Provide the [X, Y] coordinate of the cell's center where the given text is located.  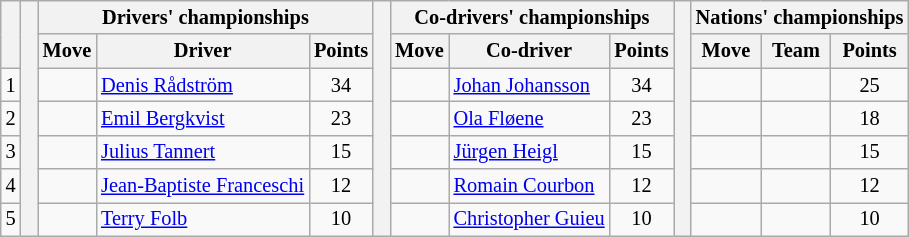
Julius Tannert [202, 152]
Drivers' championships [206, 17]
Denis Rådström [202, 85]
Jean-Baptiste Franceschi [202, 186]
Team [796, 51]
4 [11, 186]
Emil Bergkvist [202, 118]
Co-drivers' championships [532, 17]
2 [11, 118]
Terry Folb [202, 219]
3 [11, 152]
18 [870, 118]
Nations' championships [800, 17]
Jürgen Heigl [530, 152]
5 [11, 219]
Co-driver [530, 51]
1 [11, 85]
Johan Johansson [530, 85]
Romain Courbon [530, 186]
Ola Fløene [530, 118]
Christopher Guieu [530, 219]
Driver [202, 51]
25 [870, 85]
